Determine the (x, y) coordinate at the center of the cell enclosing the given text.  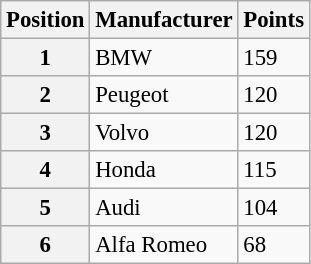
3 (46, 133)
4 (46, 170)
Position (46, 20)
Volvo (164, 133)
5 (46, 208)
115 (274, 170)
2 (46, 95)
159 (274, 58)
68 (274, 245)
Honda (164, 170)
Peugeot (164, 95)
Points (274, 20)
104 (274, 208)
BMW (164, 58)
Alfa Romeo (164, 245)
Audi (164, 208)
Manufacturer (164, 20)
1 (46, 58)
6 (46, 245)
